Output the [x, y] coordinate of the center of the cell containing the given text.  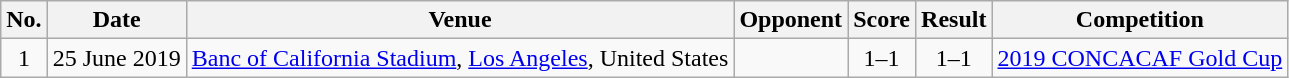
2019 CONCACAF Gold Cup [1140, 58]
Score [882, 20]
Result [954, 20]
Competition [1140, 20]
1 [24, 58]
No. [24, 20]
Venue [460, 20]
Date [116, 20]
Opponent [791, 20]
Banc of California Stadium, Los Angeles, United States [460, 58]
25 June 2019 [116, 58]
